Provide the [X, Y] coordinate of the cell's center where the given text is located.  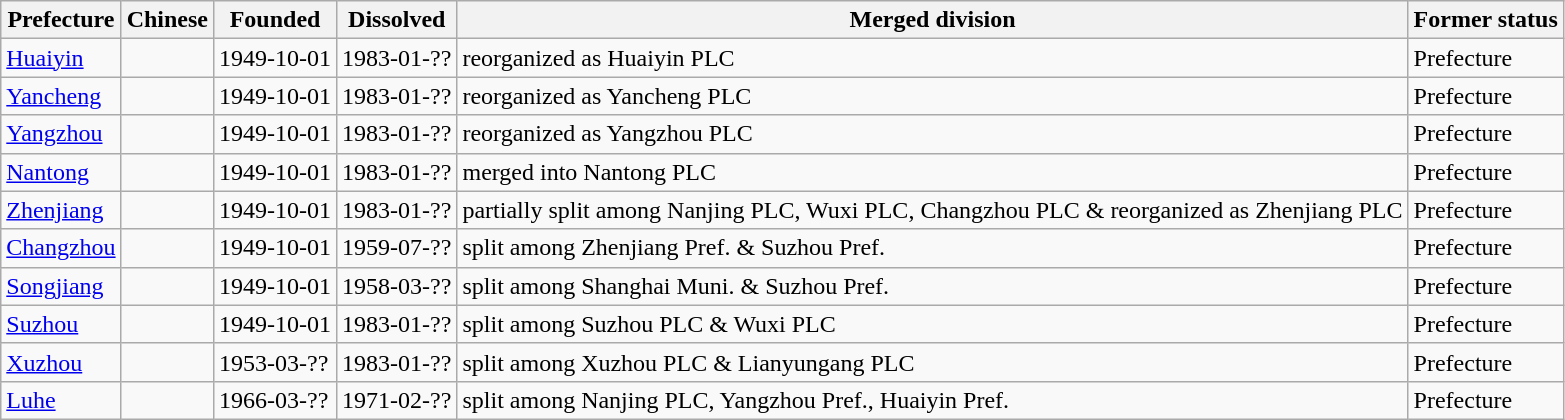
Suzhou [61, 324]
1959-07-?? [397, 248]
partially split among Nanjing PLC, Wuxi PLC, Changzhou PLC & reorganized as Zhenjiang PLC [932, 210]
Nantong [61, 172]
reorganized as Yangzhou PLC [932, 134]
1971-02-?? [397, 400]
Changzhou [61, 248]
merged into Nantong PLC [932, 172]
Merged division [932, 20]
1953-03-?? [276, 362]
Yangzhou [61, 134]
reorganized as Yancheng PLC [932, 96]
Xuzhou [61, 362]
Zhenjiang [61, 210]
1958-03-?? [397, 286]
split among Zhenjiang Pref. & Suzhou Pref. [932, 248]
Luhe [61, 400]
Songjiang [61, 286]
split among Shanghai Muni. & Suzhou Pref. [932, 286]
Huaiyin [61, 58]
split among Suzhou PLC & Wuxi PLC [932, 324]
Founded [276, 20]
reorganized as Huaiyin PLC [932, 58]
Yancheng [61, 96]
split among Nanjing PLC, Yangzhou Pref., Huaiyin Pref. [932, 400]
Chinese [167, 20]
1966-03-?? [276, 400]
Former status [1486, 20]
Dissolved [397, 20]
split among Xuzhou PLC & Lianyungang PLC [932, 362]
